Provide the (x, y) coordinate of the cell's center where the given text is located.  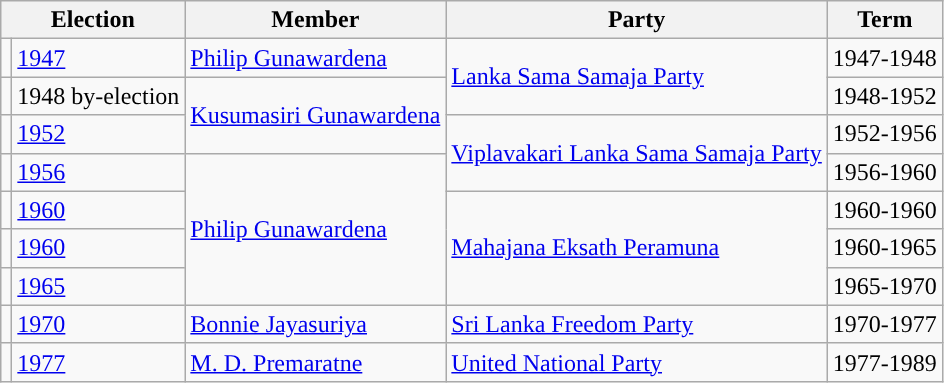
1956 (98, 172)
1977 (98, 362)
1947-1948 (884, 58)
M. D. Premaratne (316, 362)
Viplavakari Lanka Sama Samaja Party (636, 153)
1965-1970 (884, 286)
1947 (98, 58)
Bonnie Jayasuriya (316, 324)
United National Party (636, 362)
1970-1977 (884, 324)
1952 (98, 134)
Term (884, 20)
Kusumasiri Gunawardena (316, 115)
Sri Lanka Freedom Party (636, 324)
Mahajana Eksath Peramuna (636, 248)
Election (93, 20)
1952-1956 (884, 134)
1965 (98, 286)
1970 (98, 324)
1948-1952 (884, 96)
1956-1960 (884, 172)
Party (636, 20)
1960-1960 (884, 210)
1960-1965 (884, 248)
Member (316, 20)
Lanka Sama Samaja Party (636, 77)
1977-1989 (884, 362)
1948 by-election (98, 96)
